From the cell containing the given text, extract its center point as [X, Y] coordinate. 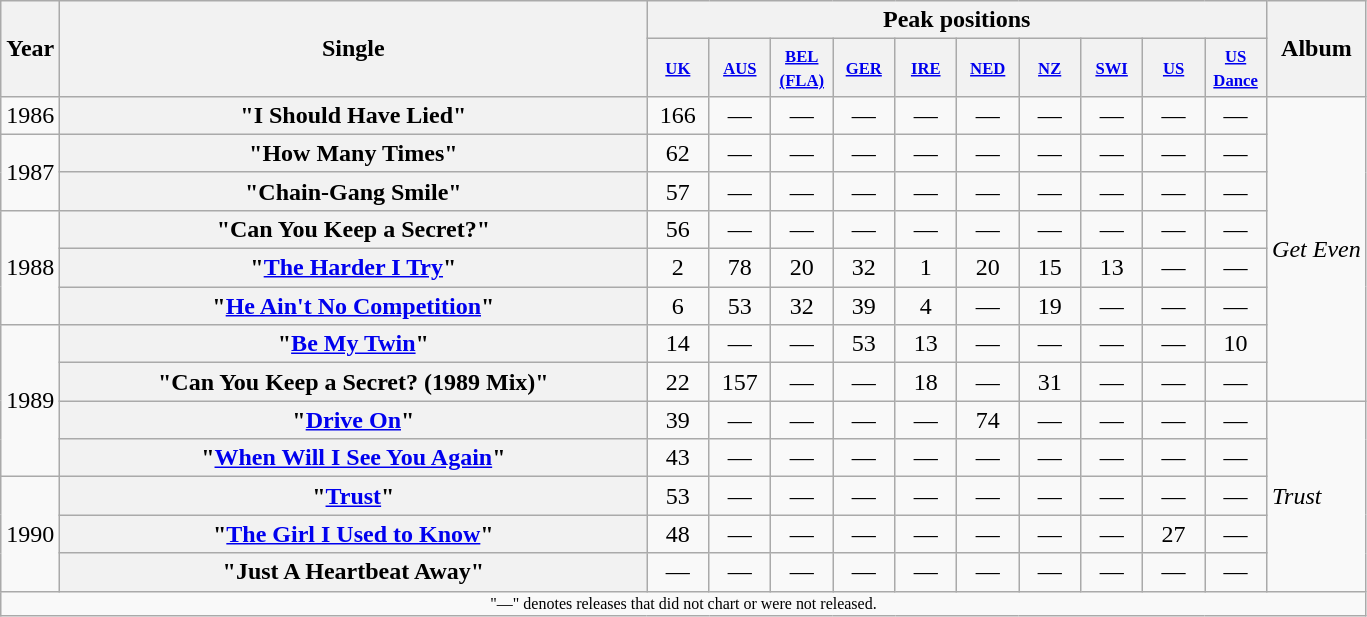
IRE [926, 68]
74 [988, 420]
1988 [30, 267]
6 [678, 306]
22 [678, 382]
19 [1050, 306]
10 [1236, 344]
UK [678, 68]
"Chain-Gang Smile" [354, 191]
56 [678, 229]
1987 [30, 172]
62 [678, 153]
Trust [1317, 496]
Single [354, 49]
15 [1050, 268]
31 [1050, 382]
NZ [1050, 68]
SWI [1112, 68]
4 [926, 306]
US [1174, 68]
18 [926, 382]
"Drive On" [354, 420]
"—" denotes releases that did not chart or were not released. [684, 603]
78 [740, 268]
48 [678, 534]
14 [678, 344]
"The Girl I Used to Know" [354, 534]
43 [678, 458]
"Trust" [354, 496]
GER [864, 68]
166 [678, 115]
"How Many Times" [354, 153]
"The Harder I Try" [354, 268]
"He Ain't No Competition" [354, 306]
USDance [1236, 68]
27 [1174, 534]
"When Will I See You Again" [354, 458]
"I Should Have Lied" [354, 115]
"Just A Heartbeat Away" [354, 572]
Get Even [1317, 248]
BEL(FLA) [802, 68]
"Be My Twin" [354, 344]
1 [926, 268]
157 [740, 382]
1986 [30, 115]
Album [1317, 49]
1989 [30, 401]
"Can You Keep a Secret? (1989 Mix)" [354, 382]
1990 [30, 534]
57 [678, 191]
Year [30, 49]
NED [988, 68]
AUS [740, 68]
"Can You Keep a Secret?" [354, 229]
2 [678, 268]
Peak positions [957, 20]
